Scan for the cell matching the given text and deliver its [x, y] coordinate at center. 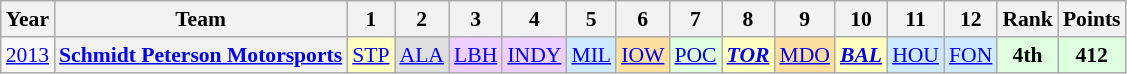
MIL [591, 55]
4 [534, 19]
INDY [534, 55]
Rank [1028, 19]
10 [861, 19]
2013 [28, 55]
6 [642, 19]
Team [200, 19]
5 [591, 19]
7 [695, 19]
2 [421, 19]
TOR [748, 55]
ALA [421, 55]
1 [370, 19]
4th [1028, 55]
MDO [804, 55]
POC [695, 55]
IOW [642, 55]
12 [970, 19]
Schmidt Peterson Motorsports [200, 55]
LBH [476, 55]
412 [1092, 55]
BAL [861, 55]
8 [748, 19]
FON [970, 55]
11 [916, 19]
Year [28, 19]
STP [370, 55]
3 [476, 19]
9 [804, 19]
Points [1092, 19]
HOU [916, 55]
